Locate the cell with the specified text and output its (x, y) center coordinate. 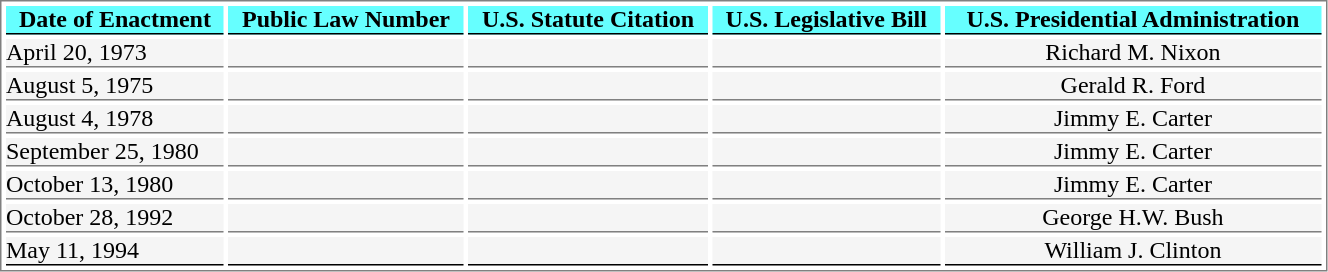
April 20, 1973 (115, 53)
Date of Enactment (115, 20)
August 5, 1975 (115, 86)
Gerald R. Ford (1134, 86)
Richard M. Nixon (1134, 53)
August 4, 1978 (115, 119)
Public Law Number (346, 20)
September 25, 1980 (115, 152)
William J. Clinton (1134, 251)
October 13, 1980 (115, 185)
U.S. Legislative Bill (826, 20)
U.S. Presidential Administration (1134, 20)
U.S. Statute Citation (588, 20)
October 28, 1992 (115, 218)
George H.W. Bush (1134, 218)
May 11, 1994 (115, 251)
